Detect which cell encompasses the target text, then output its (X, Y) center coordinate. 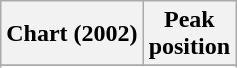
Chart (2002) (72, 34)
Peakposition (189, 34)
